Capture the cell that displays the provided text and extract its [x, y] central coordinate. 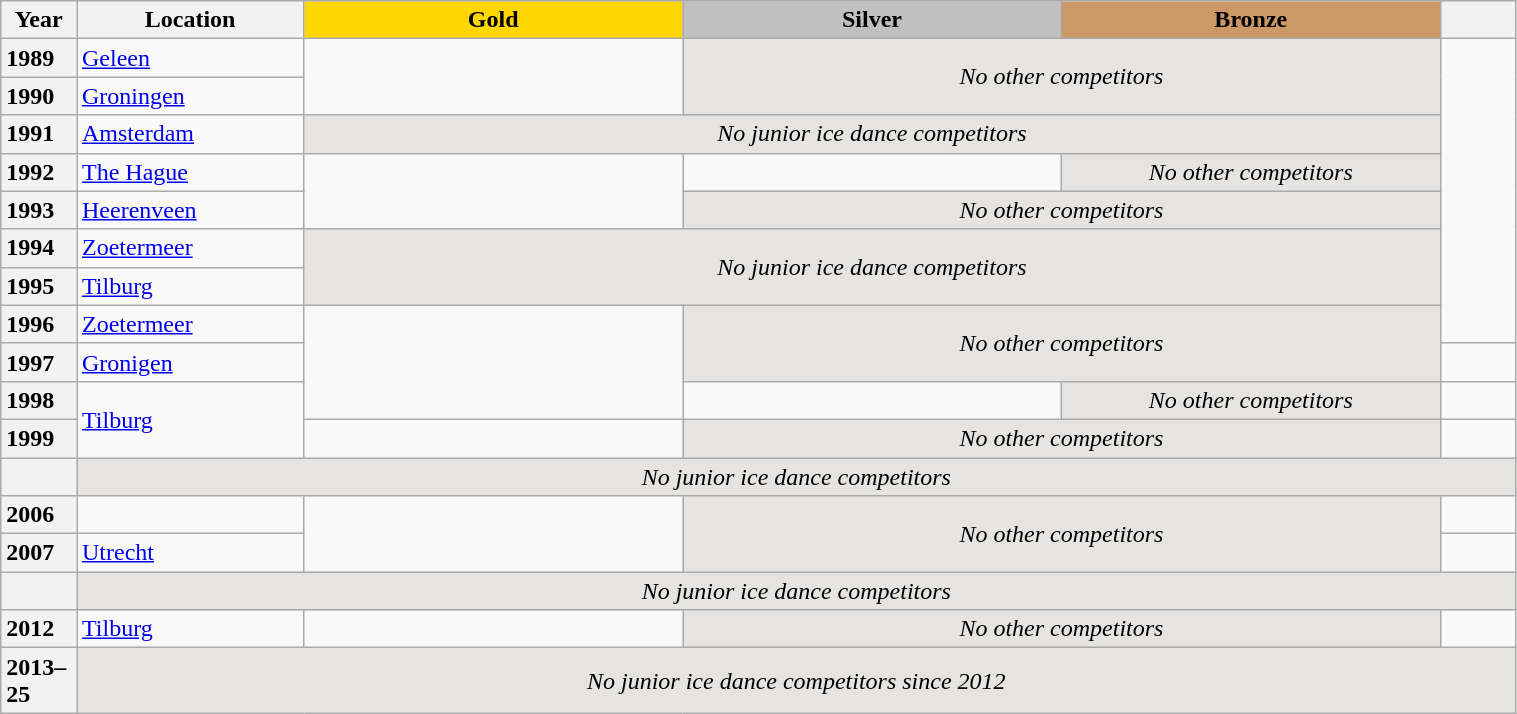
Bronze [1250, 20]
Location [190, 20]
Groningen [190, 96]
2012 [39, 629]
Geleen [190, 58]
Silver [872, 20]
2007 [39, 553]
1998 [39, 400]
Heerenveen [190, 210]
1989 [39, 58]
2006 [39, 515]
1991 [39, 134]
1992 [39, 172]
1993 [39, 210]
1999 [39, 438]
1995 [39, 286]
2013–25 [39, 680]
1990 [39, 96]
1997 [39, 362]
1996 [39, 324]
The Hague [190, 172]
No junior ice dance competitors since 2012 [796, 680]
Gronigen [190, 362]
Year [39, 20]
Amsterdam [190, 134]
1994 [39, 248]
Utrecht [190, 553]
Gold [494, 20]
